Detect which cell encompasses the target text, then output its (X, Y) center coordinate. 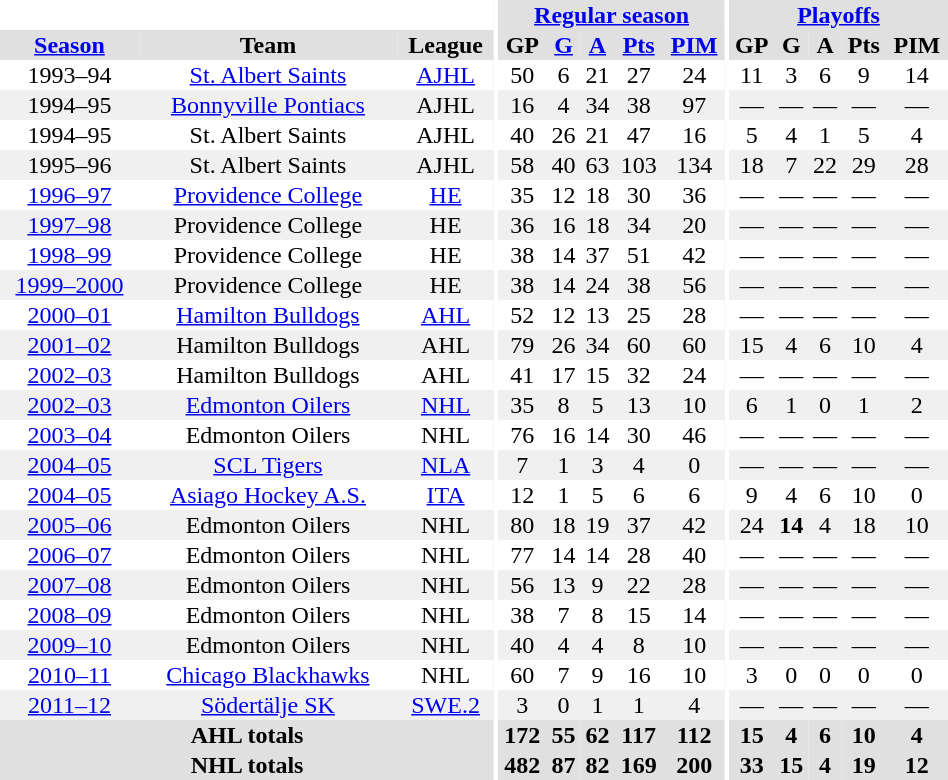
2003–04 (70, 435)
169 (638, 765)
Bonnyville Pontiacs (268, 105)
33 (752, 765)
1996–97 (70, 195)
63 (597, 165)
112 (694, 735)
Team (268, 45)
2007–08 (70, 585)
League (446, 45)
482 (522, 765)
NLA (446, 465)
2 (917, 405)
25 (638, 315)
SCL Tigers (268, 465)
17 (564, 375)
97 (694, 105)
2006–07 (70, 555)
2008–09 (70, 615)
AHL totals (247, 735)
172 (522, 735)
62 (597, 735)
ITA (446, 495)
SWE.2 (446, 705)
117 (638, 735)
Playoffs (838, 15)
1998–99 (70, 255)
Regular season (612, 15)
79 (522, 345)
2001–02 (70, 345)
2011–12 (70, 705)
80 (522, 525)
50 (522, 75)
Season (70, 45)
27 (638, 75)
52 (522, 315)
Södertälje SK (268, 705)
2009–10 (70, 645)
2000–01 (70, 315)
NHL totals (247, 765)
1993–94 (70, 75)
55 (564, 735)
11 (752, 75)
2010–11 (70, 675)
77 (522, 555)
1997–98 (70, 225)
200 (694, 765)
58 (522, 165)
2005–06 (70, 525)
47 (638, 135)
20 (694, 225)
134 (694, 165)
103 (638, 165)
1995–96 (70, 165)
82 (597, 765)
32 (638, 375)
41 (522, 375)
76 (522, 435)
51 (638, 255)
Asiago Hockey A.S. (268, 495)
29 (864, 165)
Chicago Blackhawks (268, 675)
1999–2000 (70, 285)
87 (564, 765)
46 (694, 435)
